Identify which cell holds the provided text, then report its [X, Y] central coordinate. 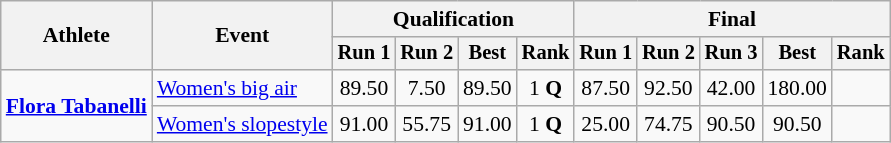
Qualification [454, 19]
Event [242, 36]
Flora Tabanelli [76, 106]
Women's big air [242, 88]
Athlete [76, 36]
Final [732, 19]
74.75 [668, 124]
92.50 [668, 88]
180.00 [796, 88]
25.00 [606, 124]
55.75 [426, 124]
Women's slopestyle [242, 124]
7.50 [426, 88]
42.00 [732, 88]
Run 3 [732, 54]
87.50 [606, 88]
